Return [X, Y] of the center of cell containing provided text 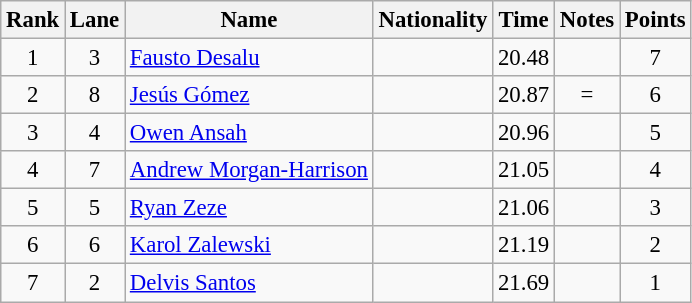
21.05 [524, 170]
20.48 [524, 58]
21.19 [524, 245]
Owen Ansah [250, 133]
Notes [588, 20]
20.96 [524, 133]
Karol Zalewski [250, 245]
21.69 [524, 283]
Name [250, 20]
8 [95, 95]
Lane [95, 20]
Rank [33, 20]
Jesús Gómez [250, 95]
21.06 [524, 208]
Andrew Morgan-Harrison [250, 170]
Fausto Desalu [250, 58]
20.87 [524, 95]
Ryan Zeze [250, 208]
Time [524, 20]
Points [656, 20]
= [588, 95]
Delvis Santos [250, 283]
Nationality [432, 20]
